Capture the cell that displays the provided text and extract its (X, Y) central coordinate. 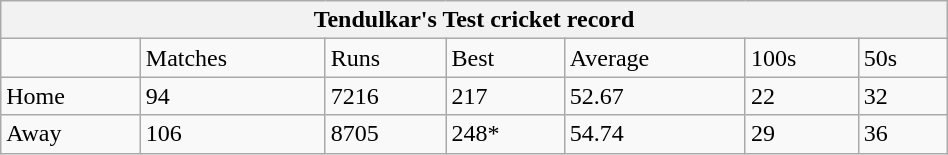
8705 (386, 134)
Best (505, 58)
7216 (386, 96)
94 (232, 96)
Average (654, 58)
217 (505, 96)
248* (505, 134)
32 (902, 96)
Home (71, 96)
Away (71, 134)
54.74 (654, 134)
22 (802, 96)
Runs (386, 58)
36 (902, 134)
100s (802, 58)
106 (232, 134)
Tendulkar's Test cricket record (474, 20)
Matches (232, 58)
29 (802, 134)
50s (902, 58)
52.67 (654, 96)
